Find where the given text appears and provide that cell's center as (X, Y) coordinate. 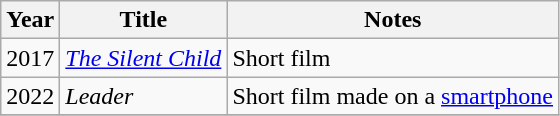
Leader (144, 96)
The Silent Child (144, 58)
Notes (393, 20)
2022 (30, 96)
Short film made on a smartphone (393, 96)
Title (144, 20)
Short film (393, 58)
2017 (30, 58)
Year (30, 20)
